Scan for the cell matching the given text and deliver its (x, y) coordinate at center. 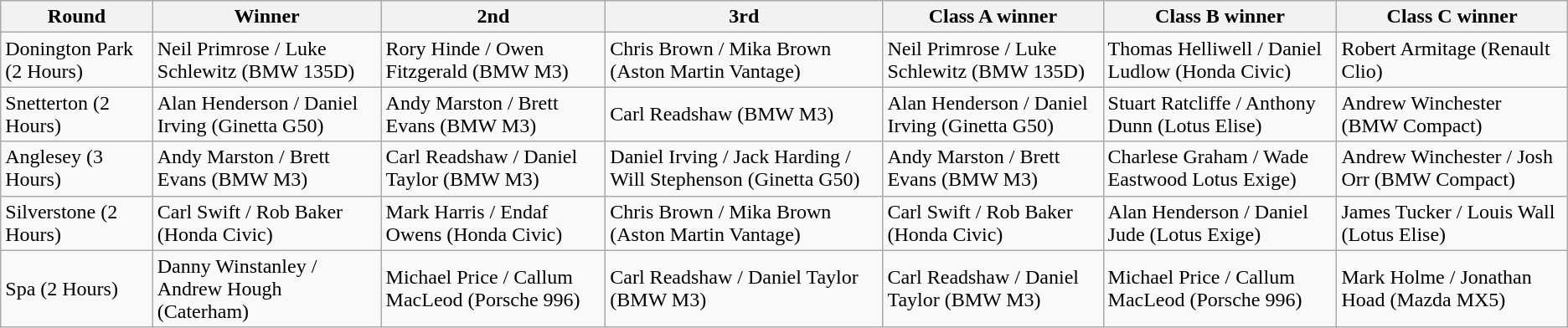
2nd (493, 17)
Silverstone (2 Hours) (77, 223)
Andrew Winchester / Josh Orr (BMW Compact) (1452, 169)
Charlese Graham / Wade Eastwood Lotus Exige) (1220, 169)
James Tucker / Louis Wall (Lotus Elise) (1452, 223)
Rory Hinde / Owen Fitzgerald (BMW M3) (493, 60)
Snetterton (2 Hours) (77, 114)
Anglesey (3 Hours) (77, 169)
Winner (266, 17)
Andrew Winchester (BMW Compact) (1452, 114)
Carl Readshaw (BMW M3) (744, 114)
Danny Winstanley / Andrew Hough (Caterham) (266, 289)
Stuart Ratcliffe / Anthony Dunn (Lotus Elise) (1220, 114)
Thomas Helliwell / Daniel Ludlow (Honda Civic) (1220, 60)
Class A winner (993, 17)
3rd (744, 17)
Alan Henderson / Daniel Jude (Lotus Exige) (1220, 223)
Daniel Irving / Jack Harding / Will Stephenson (Ginetta G50) (744, 169)
Donington Park (2 Hours) (77, 60)
Round (77, 17)
Mark Harris / Endaf Owens (Honda Civic) (493, 223)
Spa (2 Hours) (77, 289)
Class B winner (1220, 17)
Mark Holme / Jonathan Hoad (Mazda MX5) (1452, 289)
Class C winner (1452, 17)
Robert Armitage (Renault Clio) (1452, 60)
